Pinpoint the cell where the given text exists, returning its [x, y] midpoint coordinate. 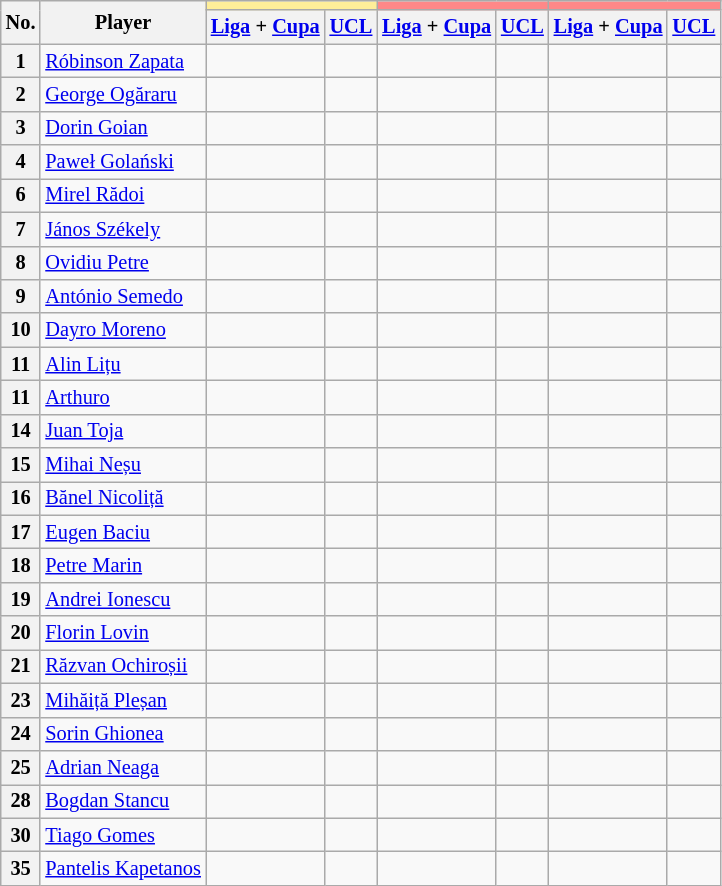
9 [21, 296]
6 [21, 195]
Dorin Goian [122, 128]
Dayro Moreno [122, 330]
Alin Lițu [122, 364]
35 [21, 868]
Pantelis Kapetanos [122, 868]
António Semedo [122, 296]
Petre Marin [122, 565]
Paweł Golański [122, 162]
Mihai Neșu [122, 465]
28 [21, 801]
Sorin Ghionea [122, 734]
16 [21, 498]
23 [21, 700]
Răzvan Ochiroșii [122, 666]
Bogdan Stancu [122, 801]
3 [21, 128]
8 [21, 263]
Mirel Rădoi [122, 195]
Player [122, 22]
17 [21, 532]
25 [21, 767]
Tiago Gomes [122, 835]
Juan Toja [122, 431]
20 [21, 633]
2 [21, 94]
Ovidiu Petre [122, 263]
30 [21, 835]
Bănel Nicoliță [122, 498]
1 [21, 61]
18 [21, 565]
Florin Lovin [122, 633]
10 [21, 330]
15 [21, 465]
21 [21, 666]
George Ogăraru [122, 94]
No. [21, 22]
14 [21, 431]
24 [21, 734]
János Székely [122, 229]
Adrian Neaga [122, 767]
19 [21, 599]
4 [21, 162]
Mihăiță Pleșan [122, 700]
Róbinson Zapata [122, 61]
Andrei Ionescu [122, 599]
7 [21, 229]
Arthuro [122, 397]
Eugen Baciu [122, 532]
